Return the [X, Y] coordinate for the center point of the cell that contains the specified text.  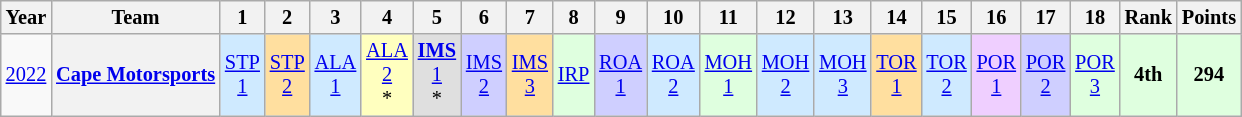
Cape Motorsports [136, 75]
IMS3 [530, 75]
STP1 [242, 75]
5 [437, 17]
4 [387, 17]
POR1 [996, 75]
9 [620, 17]
IMS2 [484, 75]
ROA2 [674, 75]
STP2 [288, 75]
POR3 [1094, 75]
4th [1148, 75]
6 [484, 17]
3 [336, 17]
2 [288, 17]
12 [786, 17]
1 [242, 17]
Points [1209, 17]
17 [1046, 17]
18 [1094, 17]
MOH1 [728, 75]
TOR1 [896, 75]
8 [574, 17]
IRP [574, 75]
IMS1* [437, 75]
Team [136, 17]
MOH2 [786, 75]
15 [947, 17]
ALA2* [387, 75]
13 [842, 17]
Rank [1148, 17]
2022 [26, 75]
11 [728, 17]
14 [896, 17]
Year [26, 17]
7 [530, 17]
ROA1 [620, 75]
MOH3 [842, 75]
10 [674, 17]
ALA1 [336, 75]
POR2 [1046, 75]
16 [996, 17]
TOR2 [947, 75]
294 [1209, 75]
